Determine the (x, y) coordinate at the center of the cell enclosing the given text.  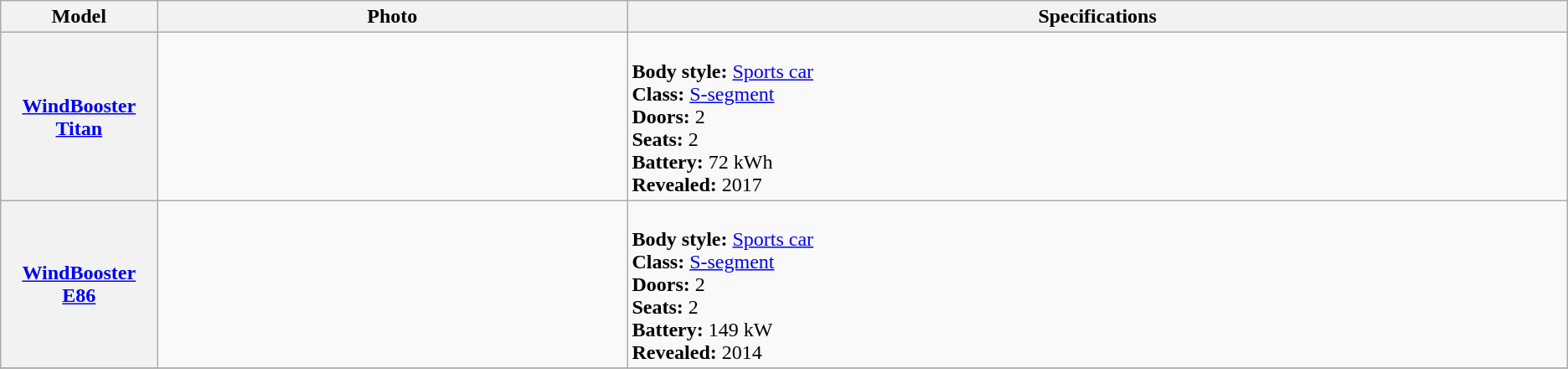
Body style: Sports carClass: S-segmentDoors: 2Seats: 2Battery: 72 kWhRevealed: 2017 (1097, 117)
Body style: Sports carClass: S-segmentDoors: 2Seats: 2Battery: 149 kWRevealed: 2014 (1097, 284)
Model (79, 17)
Photo (392, 17)
Specifications (1097, 17)
WindBooster Titan (79, 117)
WindBooster E86 (79, 284)
